Output the [X, Y] coordinate of the center of the cell containing the given text.  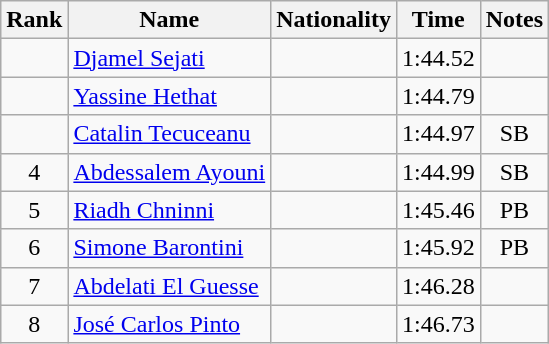
Djamel Sejati [170, 58]
6 [34, 248]
Nationality [334, 20]
Simone Barontini [170, 248]
1:45.92 [438, 248]
5 [34, 210]
1:46.73 [438, 324]
Catalin Tecuceanu [170, 134]
Rank [34, 20]
Yassine Hethat [170, 96]
Name [170, 20]
Time [438, 20]
4 [34, 172]
Abdelati El Guesse [170, 286]
8 [34, 324]
Riadh Chninni [170, 210]
1:44.79 [438, 96]
José Carlos Pinto [170, 324]
1:44.97 [438, 134]
1:45.46 [438, 210]
1:44.99 [438, 172]
Abdessalem Ayouni [170, 172]
7 [34, 286]
1:46.28 [438, 286]
1:44.52 [438, 58]
Notes [514, 20]
